From the cell containing the given text, extract its center point as (x, y) coordinate. 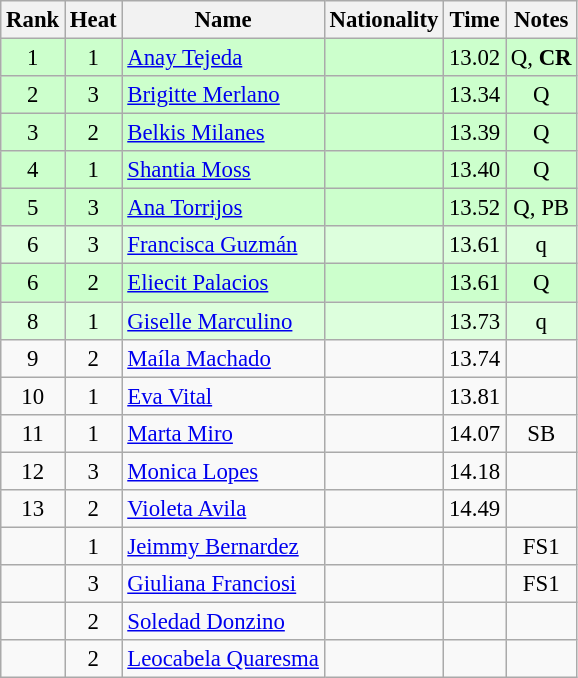
SB (542, 433)
Maíla Machado (223, 358)
Leocabela Quaresma (223, 659)
10 (33, 396)
8 (33, 321)
Rank (33, 20)
Jeimmy Bernardez (223, 546)
13.02 (475, 58)
Monica Lopes (223, 471)
Nationality (384, 20)
Giuliana Franciosi (223, 584)
14.18 (475, 471)
Anay Tejeda (223, 58)
Eva Vital (223, 396)
Time (475, 20)
4 (33, 170)
13 (33, 509)
11 (33, 433)
Eliecit Palacios (223, 283)
13.74 (475, 358)
9 (33, 358)
Violeta Avila (223, 509)
14.49 (475, 509)
Heat (94, 20)
5 (33, 208)
14.07 (475, 433)
13.81 (475, 396)
Soledad Donzino (223, 621)
13.40 (475, 170)
Shantia Moss (223, 170)
Belkis Milanes (223, 133)
13.39 (475, 133)
12 (33, 471)
13.52 (475, 208)
Ana Torrijos (223, 208)
13.34 (475, 95)
13.73 (475, 321)
Giselle Marculino (223, 321)
Francisca Guzmán (223, 245)
Name (223, 20)
Q, CR (542, 58)
Q, PB (542, 208)
Marta Miro (223, 433)
Brigitte Merlano (223, 95)
Notes (542, 20)
